Capture the cell that displays the provided text and extract its [X, Y] central coordinate. 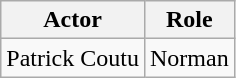
Actor [73, 20]
Role [189, 20]
Norman [189, 58]
Patrick Coutu [73, 58]
